Scan for the cell matching the given text and deliver its (X, Y) coordinate at center. 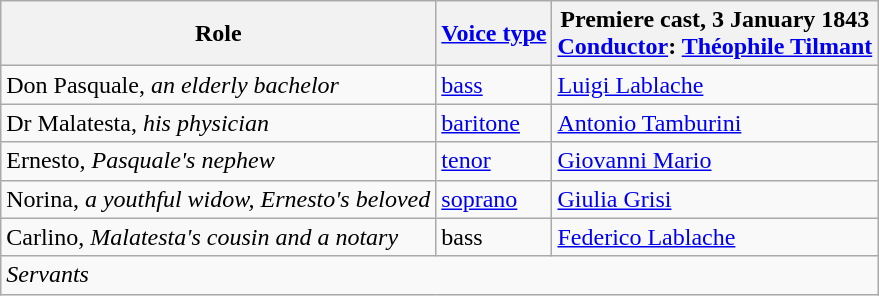
Don Pasquale, an elderly bachelor (218, 85)
Carlino, Malatesta's cousin and a notary (218, 237)
Premiere cast, 3 January 1843Conductor: Théophile Tilmant (715, 34)
Voice type (494, 34)
tenor (494, 161)
Giulia Grisi (715, 199)
Servants (440, 275)
Role (218, 34)
Antonio Tamburini (715, 123)
soprano (494, 199)
Ernesto, Pasquale's nephew (218, 161)
Federico Lablache (715, 237)
Norina, a youthful widow, Ernesto's beloved (218, 199)
Giovanni Mario (715, 161)
baritone (494, 123)
Luigi Lablache (715, 85)
Dr Malatesta, his physician (218, 123)
